Output the (x, y) coordinate of the center of the cell containing the given text.  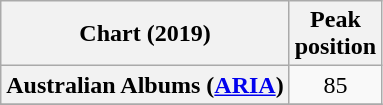
Australian Albums (ARIA) (145, 85)
Peakposition (335, 34)
Chart (2019) (145, 34)
85 (335, 85)
